Return the (X, Y) coordinate for the center point of the cell that contains the specified text.  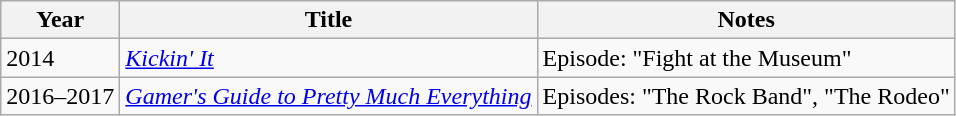
Gamer's Guide to Pretty Much Everything (328, 96)
Episode: "Fight at the Museum" (746, 58)
2016–2017 (60, 96)
Kickin' It (328, 58)
Year (60, 20)
2014 (60, 58)
Title (328, 20)
Episodes: "The Rock Band", "The Rodeo" (746, 96)
Notes (746, 20)
